Search for the cell housing the specified text and yield its [X, Y] center coordinate. 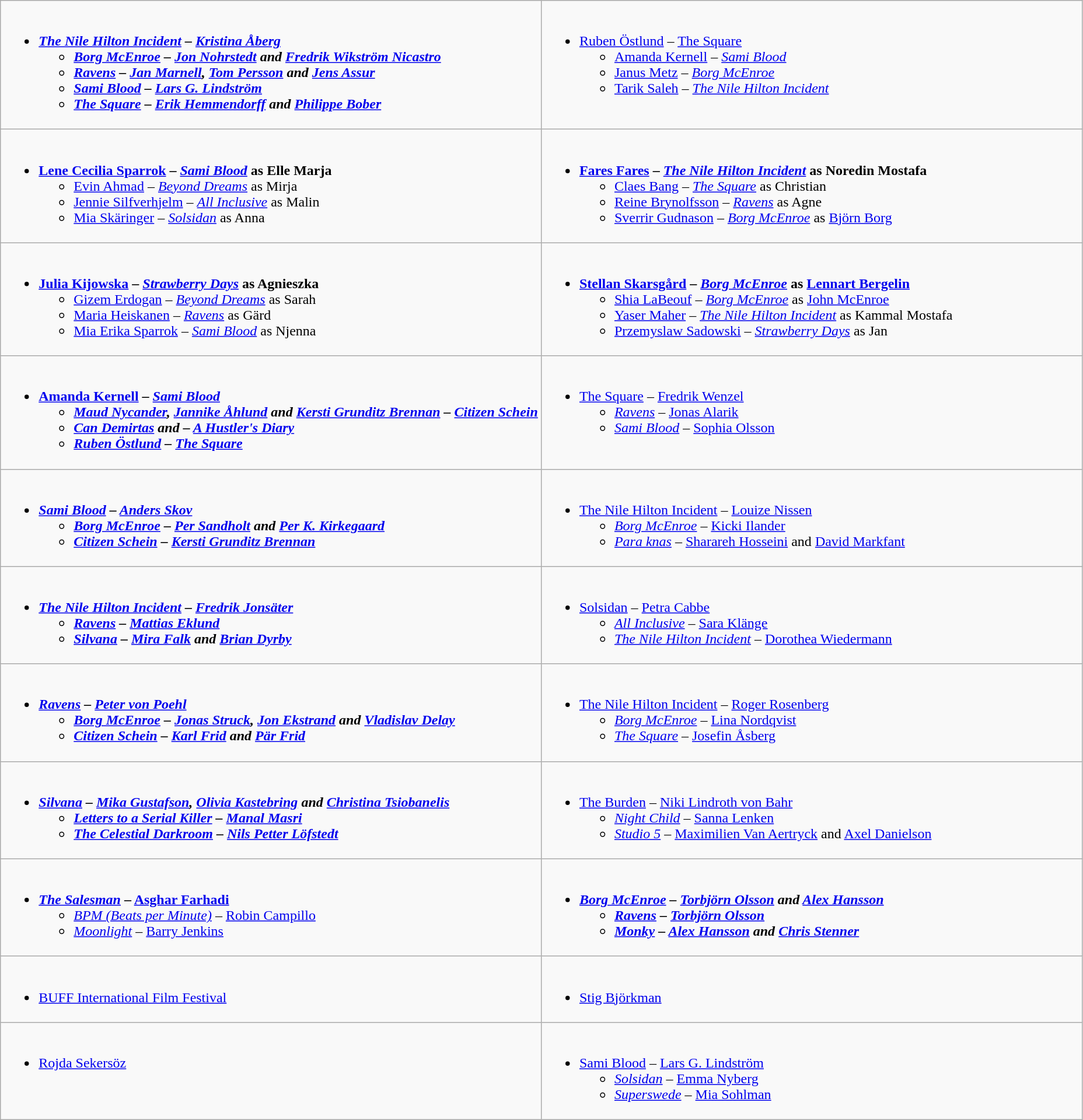
Ruben Östlund – The SquareAmanda Kernell – Sami BloodJanus Metz – Borg McEnroeTarik Saleh – The Nile Hilton Incident [811, 65]
The Burden – Niki Lindroth von BahrNight Child – Sanna LenkenStudio 5 – Maximilien Van Aertryck and Axel Danielson [811, 810]
The Nile Hilton Incident – Roger RosenbergBorg McEnroe – Lina NordqvistThe Square – Josefin Åsberg [811, 713]
Borg McEnroe – Torbjörn Olsson and Alex HanssonRavens – Torbjörn OlssonMonky – Alex Hansson and Chris Stenner [811, 908]
BUFF International Film Festival [271, 989]
Sami Blood – Anders SkovBorg McEnroe – Per Sandholt and Per K. KirkegaardCitizen Schein – Kersti Grunditz Brennan [271, 518]
The Salesman – Asghar Farhadi BPM (Beats per Minute) – Robin Campillo Moonlight – Barry Jenkins [271, 908]
Solsidan – Petra CabbeAll Inclusive – Sara KlängeThe Nile Hilton Incident – Dorothea Wiedermann [811, 615]
The Square – Fredrik WenzelRavens – Jonas AlarikSami Blood – Sophia Olsson [811, 412]
Stig Björkman [811, 989]
Ravens – Peter von PoehlBorg McEnroe – Jonas Struck, Jon Ekstrand and Vladislav DelayCitizen Schein – Karl Frid and Pär Frid [271, 713]
The Nile Hilton Incident – Louize NissenBorg McEnroe – Kicki IlanderPara knas – Sharareh Hosseini and David Markfant [811, 518]
Sami Blood – Lars G. LindströmSolsidan – Emma NybergSuperswede – Mia Sohlman [811, 1071]
Rojda Sekersöz [271, 1071]
The Nile Hilton Incident – Fredrik JonsäterRavens – Mattias EklundSilvana – Mira Falk and Brian Dyrby [271, 615]
